Pinpoint the cell where the given text exists, returning its [X, Y] midpoint coordinate. 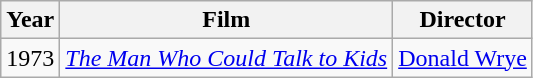
Film [226, 20]
Year [30, 20]
Donald Wrye [463, 58]
Director [463, 20]
1973 [30, 58]
The Man Who Could Talk to Kids [226, 58]
